Capture the cell that displays the provided text and extract its (X, Y) central coordinate. 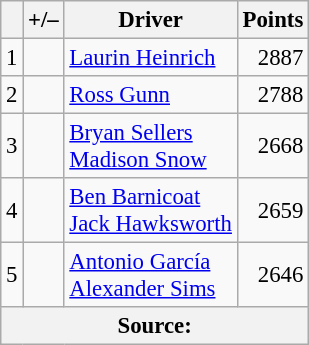
Ben Barnicoat Jack Hawksworth (150, 210)
Bryan Sellers Madison Snow (150, 146)
2788 (272, 95)
2668 (272, 146)
2 (12, 95)
Antonio García Alexander Sims (150, 276)
3 (12, 146)
5 (12, 276)
Laurin Heinrich (150, 58)
1 (12, 58)
2659 (272, 210)
4 (12, 210)
Driver (150, 20)
Ross Gunn (150, 95)
2646 (272, 276)
Points (272, 20)
2887 (272, 58)
+/– (44, 20)
